Locate the cell with the specified text and output its (X, Y) center coordinate. 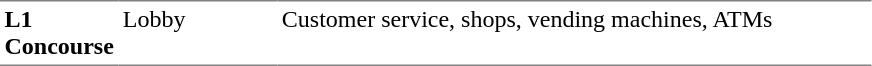
Customer service, shops, vending machines, ATMs (574, 33)
L1Concourse (59, 33)
Lobby (198, 33)
